For the text-containing cell, return its midpoint in [x, y] coordinate format. 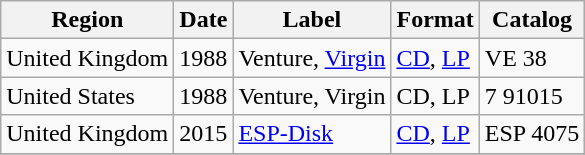
2015 [204, 134]
Catalog [532, 20]
Date [204, 20]
7 91015 [532, 96]
Format [435, 20]
ESP 4075 [532, 134]
United States [88, 96]
Label [312, 20]
ESP-Disk [312, 134]
Region [88, 20]
VE 38 [532, 58]
